For the text-containing cell, return its midpoint in (x, y) coordinate format. 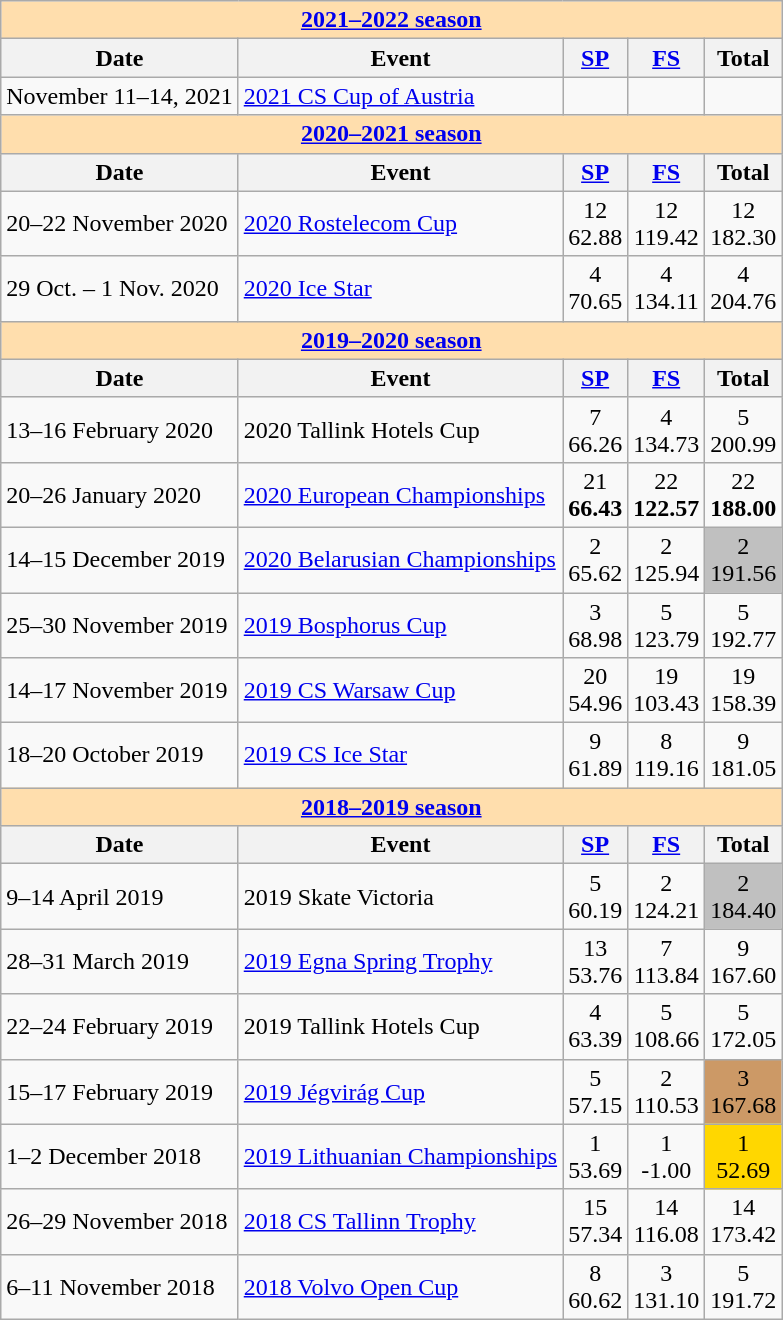
9–14 April 2019 (120, 896)
2021 CS Cup of Austria (400, 96)
2019 Tallink Hotels Cup (400, 1026)
13 53.76 (596, 962)
12 62.88 (596, 224)
12 119.42 (666, 224)
2019 CS Warsaw Cup (400, 690)
19 158.39 (744, 690)
4 70.65 (596, 288)
2 65.62 (596, 560)
1 52.69 (744, 1156)
9 61.89 (596, 756)
14–15 December 2019 (120, 560)
2018–2019 season (392, 807)
5 172.05 (744, 1026)
2019 Lithuanian Championships (400, 1156)
2 110.53 (666, 1092)
13–16 February 2020 (120, 430)
26–29 November 2018 (120, 1222)
4 134.73 (666, 430)
21 66.43 (596, 494)
2019 Skate Victoria (400, 896)
5 123.79 (666, 624)
14 173.42 (744, 1222)
5 192.77 (744, 624)
1 53.69 (596, 1156)
22–24 February 2019 (120, 1026)
7 66.26 (596, 430)
2 125.94 (666, 560)
2020 European Championships (400, 494)
22 122.57 (666, 494)
2019–2020 season (392, 340)
5 191.72 (744, 1286)
2 191.56 (744, 560)
22 188.00 (744, 494)
3 68.98 (596, 624)
5 60.19 (596, 896)
14 116.08 (666, 1222)
9 181.05 (744, 756)
2018 Volvo Open Cup (400, 1286)
5 57.15 (596, 1092)
2020 Belarusian Championships (400, 560)
5 108.66 (666, 1026)
8 119.16 (666, 756)
19 103.43 (666, 690)
8 60.62 (596, 1286)
2 124.21 (666, 896)
2019 CS Ice Star (400, 756)
2 184.40 (744, 896)
18–20 October 2019 (120, 756)
3 167.68 (744, 1092)
2018 CS Tallinn Trophy (400, 1222)
28–31 March 2019 (120, 962)
2020 Rostelecom Cup (400, 224)
2021–2022 season (392, 20)
20–26 January 2020 (120, 494)
20–22 November 2020 (120, 224)
2020 Tallink Hotels Cup (400, 430)
6–11 November 2018 (120, 1286)
3 131.10 (666, 1286)
20 54.96 (596, 690)
1–2 December 2018 (120, 1156)
2020–2021 season (392, 134)
2020 Ice Star (400, 288)
29 Oct. – 1 Nov. 2020 (120, 288)
2019 Egna Spring Trophy (400, 962)
November 11–14, 2021 (120, 96)
4 204.76 (744, 288)
12 182.30 (744, 224)
15–17 February 2019 (120, 1092)
15 57.34 (596, 1222)
4 134.11 (666, 288)
5 200.99 (744, 430)
7 113.84 (666, 962)
2019 Bosphorus Cup (400, 624)
9 167.60 (744, 962)
14–17 November 2019 (120, 690)
1 -1.00 (666, 1156)
25–30 November 2019 (120, 624)
4 63.39 (596, 1026)
2019 Jégvirág Cup (400, 1092)
